From the cell containing the given text, extract its center point as (x, y) coordinate. 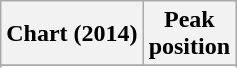
Peakposition (189, 34)
Chart (2014) (72, 34)
